Capture the cell that displays the provided text and extract its [x, y] central coordinate. 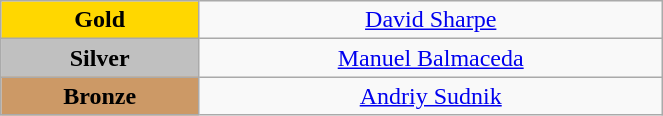
Gold [100, 20]
David Sharpe [431, 20]
Silver [100, 58]
Manuel Balmaceda [431, 58]
Andriy Sudnik [431, 96]
Bronze [100, 96]
